Output the (x, y) coordinate of the center of the cell containing the given text.  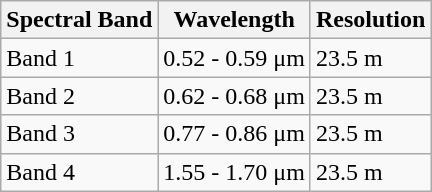
Band 2 (80, 96)
Band 1 (80, 58)
1.55 - 1.70 μm (234, 172)
Resolution (370, 20)
Band 4 (80, 172)
0.52 - 0.59 μm (234, 58)
0.77 - 0.86 μm (234, 134)
0.62 - 0.68 μm (234, 96)
Wavelength (234, 20)
Band 3 (80, 134)
Spectral Band (80, 20)
